Return the [x, y] coordinate for the center point of the cell that contains the specified text.  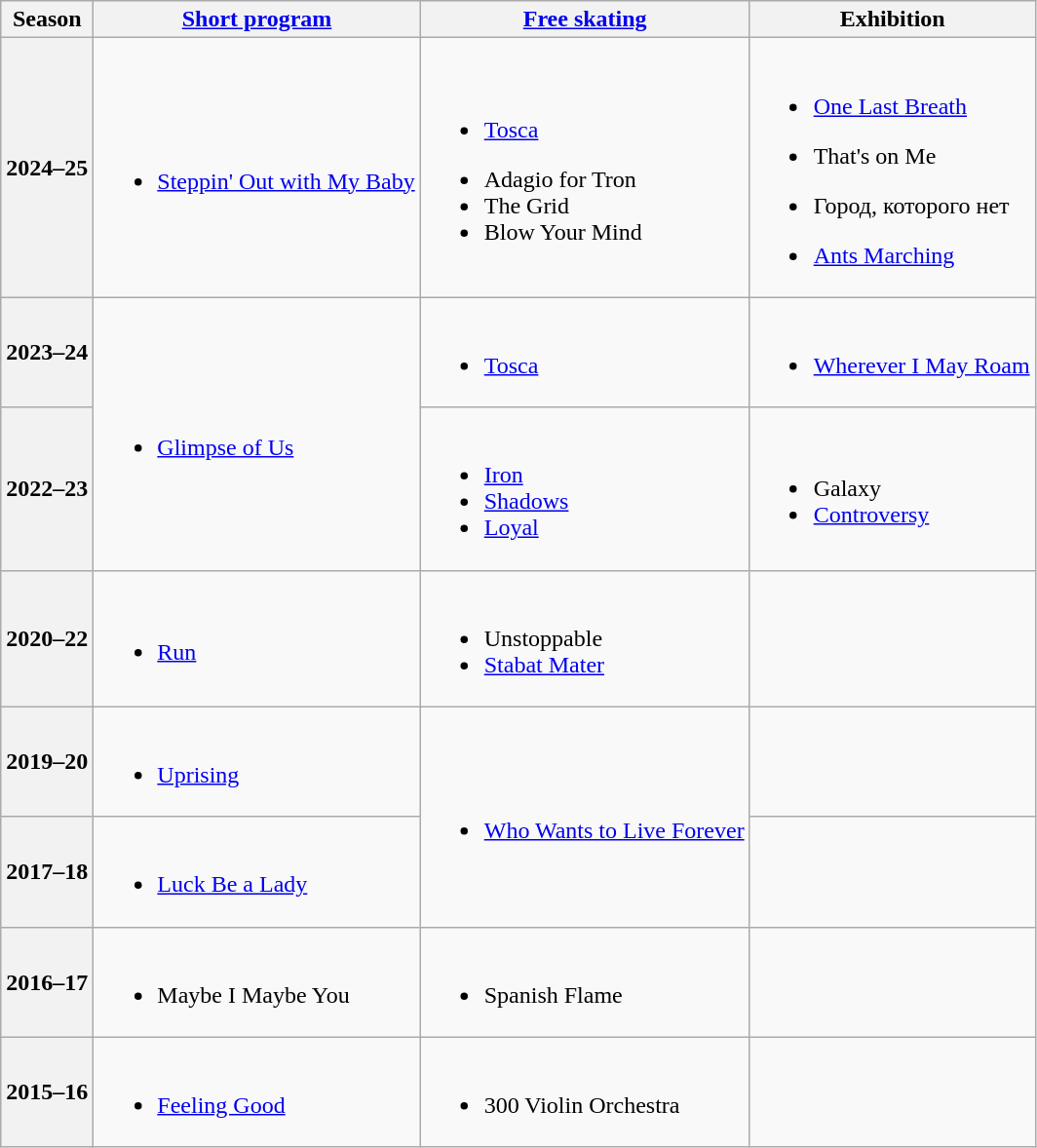
Run [257, 638]
Tosca [585, 353]
2015–16 [47, 1091]
Short program [257, 19]
2019–20 [47, 762]
IronShadows Loyal [585, 489]
2020–22 [47, 638]
2022–23 [47, 489]
Galaxy Controversy [893, 489]
One Last Breath That's on Me Город, которого нет Ants Marching [893, 168]
Luck Be a Lady [257, 871]
2016–17 [47, 982]
2017–18 [47, 871]
Steppin' Out with My Baby [257, 168]
Maybe I Maybe You [257, 982]
Uprising [257, 762]
2023–24 [47, 353]
Free skating [585, 19]
2024–25 [47, 168]
Feeling Good [257, 1091]
Tosca Adagio for TronThe Grid Blow Your Mind [585, 168]
Glimpse of Us [257, 434]
Season [47, 19]
Wherever I May Roam [893, 353]
Spanish Flame [585, 982]
300 Violin Orchestra [585, 1091]
Exhibition [893, 19]
Who Wants to Live Forever [585, 817]
Unstoppable Stabat Mater [585, 638]
